From the cell containing the given text, extract its center point as (X, Y) coordinate. 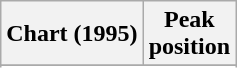
Chart (1995) (72, 34)
Peakposition (189, 34)
